Return the (X, Y) coordinate for the center point of the cell that contains the specified text.  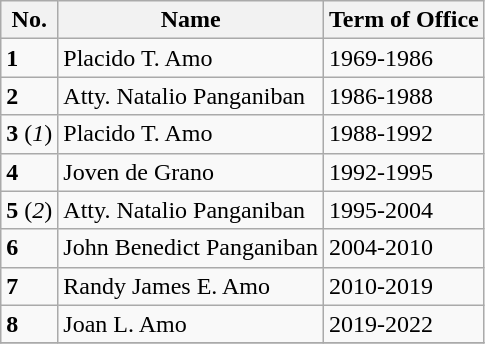
No. (30, 20)
2004-2010 (404, 248)
8 (30, 324)
2010-2019 (404, 286)
3 (1) (30, 134)
5 (2) (30, 210)
2 (30, 96)
1995-2004 (404, 210)
1 (30, 58)
1986-1988 (404, 96)
John Benedict Panganiban (191, 248)
4 (30, 172)
1992-1995 (404, 172)
Joven de Grano (191, 172)
2019-2022 (404, 324)
Term of Office (404, 20)
1969-1986 (404, 58)
Joan L. Amo (191, 324)
6 (30, 248)
Name (191, 20)
Randy James E. Amo (191, 286)
7 (30, 286)
1988-1992 (404, 134)
